Search for the cell housing the specified text and yield its (X, Y) center coordinate. 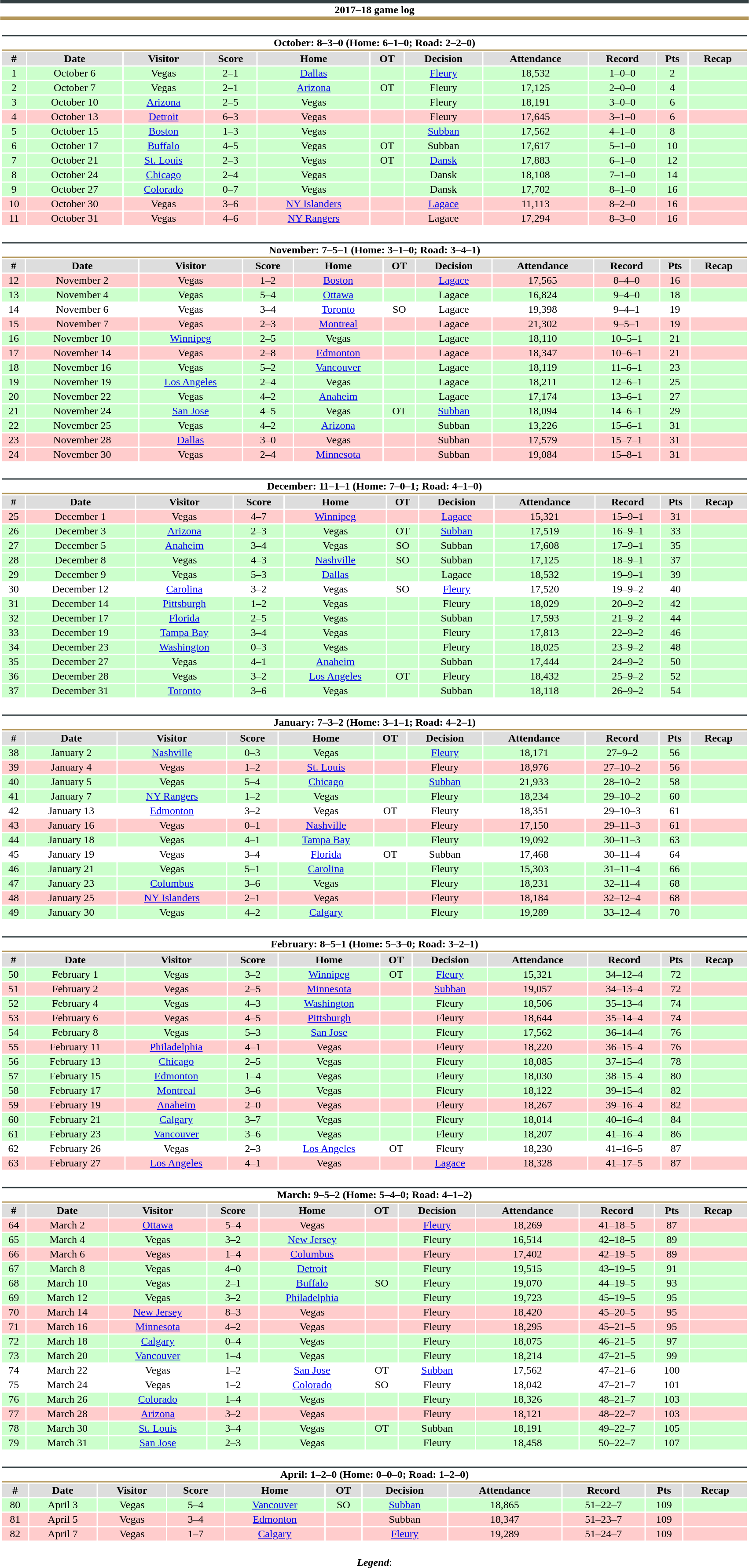
18,351 (534, 811)
51–22–7 (603, 1505)
19,084 (543, 454)
18,865 (504, 1505)
38 (13, 753)
December 9 (80, 575)
45–19–5 (617, 1298)
15–7–1 (627, 440)
47–21–5 (617, 1356)
29–10–3 (622, 811)
105 (672, 1428)
30–11–4 (622, 855)
February 23 (75, 1134)
December 12 (80, 589)
18,085 (538, 1061)
October 7 (75, 88)
41–17–5 (624, 1163)
36–15–4 (624, 1047)
October 21 (75, 161)
March 8 (67, 1269)
47–21–7 (617, 1385)
November: 7–5–1 (Home: 3–1–0; Road: 3–4–1) (374, 250)
December 28 (80, 676)
5 (14, 132)
18,110 (543, 338)
February 17 (75, 1090)
17,294 (536, 219)
March 20 (67, 1356)
January 5 (71, 782)
March 16 (67, 1327)
24 (13, 454)
November 2 (82, 280)
75 (14, 1385)
59 (13, 1105)
32–11–4 (622, 884)
18,644 (538, 1018)
October 31 (75, 219)
October 17 (75, 146)
31–11–4 (622, 869)
38–15–4 (624, 1076)
1 (14, 73)
9–4–0 (627, 295)
27–9–2 (622, 753)
18,234 (534, 797)
1–3 (231, 132)
18,269 (528, 1225)
17,520 (545, 589)
45–21–5 (617, 1327)
50–22–7 (617, 1443)
13 (13, 295)
November 19 (82, 382)
November 4 (82, 295)
March 6 (67, 1254)
January 21 (71, 869)
45 (13, 855)
6–3 (231, 117)
30–11–3 (622, 840)
4–0 (233, 1269)
32–12–4 (622, 898)
10–6–1 (627, 353)
45–20–5 (617, 1312)
21–9–2 (628, 618)
36–14–4 (624, 1032)
4–6 (231, 219)
January 23 (71, 884)
2–8 (268, 353)
101 (672, 1385)
33–12–4 (622, 913)
84 (676, 1119)
44–19–5 (617, 1283)
27–10–2 (622, 768)
March 26 (67, 1399)
November 6 (82, 309)
December 23 (80, 647)
39–15–4 (624, 1090)
10–5–1 (627, 338)
15–6–1 (627, 425)
April 7 (62, 1534)
December 1 (80, 517)
35–13–4 (624, 1003)
October: 8–3–0 (Home: 6–1–0; Road: 2–2–0) (374, 43)
79 (14, 1443)
20 (13, 396)
13,226 (543, 425)
99 (672, 1356)
October 10 (75, 102)
9 (14, 190)
36 (13, 676)
2017–18 game log (374, 10)
16,824 (543, 295)
73 (14, 1356)
18,122 (538, 1090)
34–13–4 (624, 989)
April 3 (62, 1505)
18,119 (543, 367)
1–7 (196, 1534)
9–5–1 (627, 324)
17,402 (528, 1254)
17,645 (536, 117)
18,171 (534, 753)
February 1 (75, 974)
14–6–1 (627, 411)
November 24 (82, 411)
8–4–0 (627, 280)
11–6–1 (627, 367)
November 25 (82, 425)
February 8 (75, 1032)
April: 1–2–0 (Home: 0–0–0; Road: 1–2–0) (374, 1474)
18,075 (528, 1341)
19,057 (538, 989)
20–9–2 (628, 604)
55 (13, 1047)
February 11 (75, 1047)
December 5 (80, 546)
December 8 (80, 560)
March 18 (67, 1341)
17,617 (536, 146)
7–1–0 (622, 175)
39–16–4 (624, 1105)
49 (13, 913)
January 2 (71, 753)
19–9–2 (628, 589)
March 24 (67, 1385)
17,702 (536, 190)
October 15 (75, 132)
March 14 (67, 1312)
53 (13, 1018)
November 10 (82, 338)
46–21–5 (617, 1341)
17,883 (536, 161)
0–1 (253, 826)
37–15–4 (624, 1061)
February 2 (75, 989)
15 (13, 324)
16–9–1 (628, 531)
December 19 (80, 633)
January 7 (71, 797)
January 4 (71, 768)
107 (672, 1443)
17,174 (543, 396)
October 24 (75, 175)
18–9–1 (628, 560)
January 25 (71, 898)
48–21–7 (617, 1399)
86 (676, 1134)
March 31 (67, 1443)
December 14 (80, 604)
19,515 (528, 1269)
9–4–1 (627, 309)
February 4 (75, 1003)
18,231 (534, 884)
January 13 (71, 811)
17,608 (545, 546)
77 (14, 1414)
30 (13, 589)
93 (672, 1283)
7 (14, 161)
28–10–2 (622, 782)
18,025 (545, 647)
18,326 (528, 1399)
February 19 (75, 1105)
22–9–2 (628, 633)
February 6 (75, 1018)
4–7 (259, 517)
29–11–3 (622, 826)
35–14–4 (624, 1018)
11,113 (536, 204)
March 12 (67, 1298)
29–10–2 (622, 797)
42–19–5 (617, 1254)
4–1–0 (622, 132)
22 (13, 425)
December: 11–1–1 (Home: 7–0–1; Road: 4–1–0) (374, 486)
18,432 (545, 676)
February: 8–5–1 (Home: 5–3–0; Road: 3–2–1) (374, 944)
41–18–5 (617, 1225)
January 19 (71, 855)
October 30 (75, 204)
26 (13, 531)
November 14 (82, 353)
18,042 (528, 1385)
41–16–4 (624, 1134)
March 30 (67, 1428)
February 21 (75, 1119)
91 (672, 1269)
17,444 (545, 662)
17,519 (545, 531)
12–6–1 (627, 382)
57 (13, 1076)
December 31 (80, 691)
8–3–0 (622, 219)
0–4 (233, 1341)
97 (672, 1341)
October 6 (75, 73)
December 27 (80, 662)
3–7 (253, 1119)
13–6–1 (627, 396)
17,565 (543, 280)
8–1–0 (622, 190)
January: 7–3–2 (Home: 3–1–1; Road: 4–2–1) (374, 722)
18,214 (528, 1356)
18,328 (538, 1163)
18,121 (528, 1414)
51 (13, 989)
17,813 (545, 633)
51–23–7 (603, 1520)
18,184 (534, 898)
18,458 (528, 1443)
February 15 (75, 1076)
5–1–0 (622, 146)
October 13 (75, 117)
March: 9–5–2 (Home: 5–4–0; Road: 4–1–2) (374, 1195)
November 7 (82, 324)
18,108 (536, 175)
47 (13, 884)
34 (13, 647)
51–24–7 (603, 1534)
5–2 (268, 367)
December 3 (80, 531)
March 28 (67, 1414)
24–9–2 (628, 662)
17–9–1 (628, 546)
3–1–0 (622, 117)
18,420 (528, 1312)
40–16–4 (624, 1119)
42–18–5 (617, 1240)
January 16 (71, 826)
47–21–6 (617, 1370)
18,118 (545, 691)
18,030 (538, 1076)
18,029 (545, 604)
March 22 (67, 1370)
February 27 (75, 1163)
15–8–1 (627, 454)
17,468 (534, 855)
11 (14, 219)
5–1 (253, 869)
October 27 (75, 190)
81 (15, 1520)
January 30 (71, 913)
November 30 (82, 454)
41 (13, 797)
18,976 (534, 768)
19,723 (528, 1298)
43 (13, 826)
2–0 (253, 1105)
18,220 (538, 1047)
18,211 (543, 382)
March 10 (67, 1283)
3–0 (268, 440)
19,092 (534, 840)
November 22 (82, 396)
19,398 (543, 309)
41–16–5 (624, 1148)
21,302 (543, 324)
69 (14, 1298)
25–9–2 (628, 676)
19,070 (528, 1283)
17,579 (543, 440)
23–9–2 (628, 647)
3–0–0 (622, 102)
43–19–5 (617, 1269)
15–9–1 (628, 517)
March 4 (67, 1240)
21,933 (534, 782)
3 (14, 102)
1–0–0 (622, 73)
15,303 (534, 869)
26–9–2 (628, 691)
17 (13, 353)
6–1–0 (622, 161)
49–22–7 (617, 1428)
0–7 (231, 190)
32 (13, 618)
2–0–0 (622, 88)
48–22–7 (617, 1414)
67 (14, 1269)
8–3 (233, 1312)
November 16 (82, 367)
November 28 (82, 440)
100 (672, 1370)
February 13 (75, 1061)
March 2 (67, 1225)
18,094 (543, 411)
34–12–4 (624, 974)
18,506 (538, 1003)
April 5 (62, 1520)
28 (13, 560)
December 17 (80, 618)
19–9–1 (628, 575)
65 (14, 1240)
18,230 (538, 1148)
8–2–0 (622, 204)
71 (14, 1327)
16,514 (528, 1240)
18,267 (538, 1105)
February 26 (75, 1148)
62 (13, 1148)
17,150 (534, 826)
18,014 (538, 1119)
January 18 (71, 840)
18,295 (528, 1327)
18,207 (538, 1134)
17,593 (545, 618)
